Capture the cell that displays the provided text and extract its [X, Y] central coordinate. 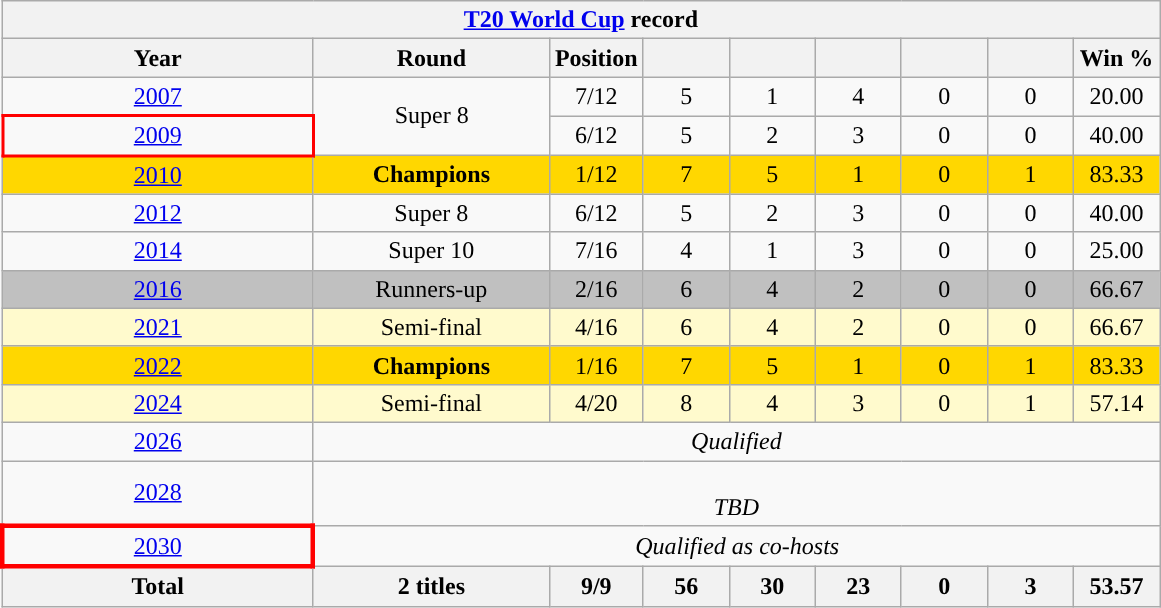
Qualified [736, 441]
2030 [158, 546]
2026 [158, 441]
2016 [158, 289]
4/16 [596, 327]
25.00 [1116, 251]
Super 10 [431, 251]
53.57 [1116, 587]
Position [596, 58]
2021 [158, 327]
1/16 [596, 365]
2010 [158, 174]
2/16 [596, 289]
2022 [158, 365]
Round [431, 58]
T20 World Cup record [580, 20]
Qualified as co-hosts [736, 546]
2 titles [431, 587]
4/20 [596, 403]
1/12 [596, 174]
8 [686, 403]
7/16 [596, 251]
2012 [158, 213]
30 [772, 587]
56 [686, 587]
7/12 [596, 96]
Year [158, 58]
Runners-up [431, 289]
2028 [158, 492]
23 [858, 587]
Total [158, 587]
Win % [1116, 58]
2014 [158, 251]
2024 [158, 403]
9/9 [596, 587]
2007 [158, 96]
2009 [158, 136]
TBD [736, 492]
57.14 [1116, 403]
20.00 [1116, 96]
